Locate the cell with the specified text and output its [x, y] center coordinate. 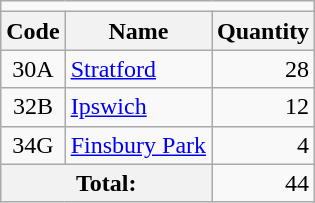
30A [33, 69]
44 [264, 183]
Name [138, 31]
4 [264, 145]
Ipswich [138, 107]
28 [264, 69]
Stratford [138, 69]
32B [33, 107]
Total: [106, 183]
Finsbury Park [138, 145]
34G [33, 145]
12 [264, 107]
Code [33, 31]
Quantity [264, 31]
